Scan for the cell matching the given text and deliver its [x, y] coordinate at center. 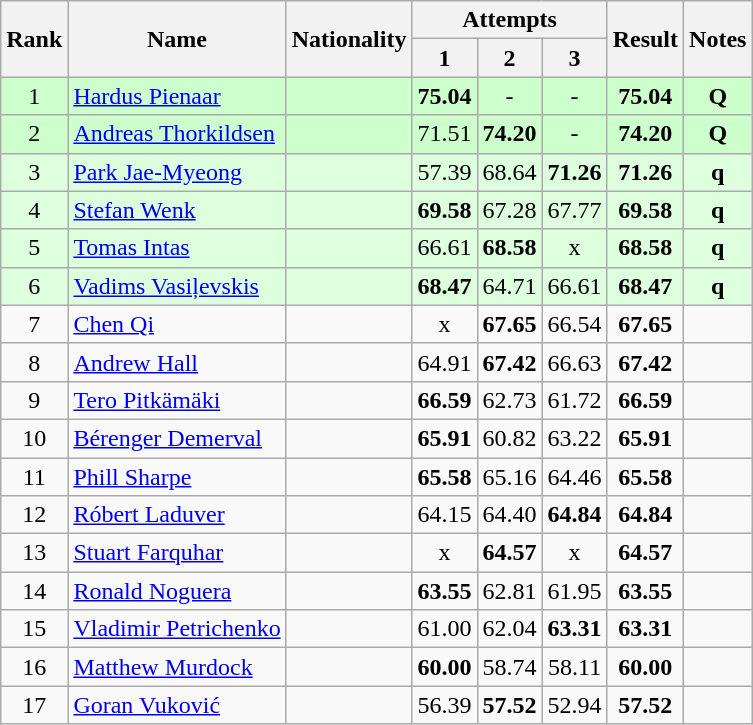
67.28 [510, 210]
Attempts [510, 20]
15 [34, 629]
Result [645, 39]
64.91 [444, 362]
60.82 [510, 438]
16 [34, 667]
66.54 [574, 324]
Goran Vuković [177, 705]
5 [34, 248]
8 [34, 362]
11 [34, 477]
Matthew Murdock [177, 667]
Tero Pitkämäki [177, 400]
Róbert Laduver [177, 515]
12 [34, 515]
Phill Sharpe [177, 477]
64.15 [444, 515]
Rank [34, 39]
71.51 [444, 134]
62.04 [510, 629]
13 [34, 553]
Andreas Thorkildsen [177, 134]
Vladimir Petrichenko [177, 629]
56.39 [444, 705]
61.72 [574, 400]
Park Jae-Myeong [177, 172]
Bérenger Demerval [177, 438]
57.39 [444, 172]
Andrew Hall [177, 362]
63.22 [574, 438]
Stuart Farquhar [177, 553]
65.16 [510, 477]
6 [34, 286]
Chen Qi [177, 324]
Vadims Vasiļevskis [177, 286]
67.77 [574, 210]
Name [177, 39]
66.63 [574, 362]
Nationality [349, 39]
Notes [718, 39]
9 [34, 400]
17 [34, 705]
14 [34, 591]
58.74 [510, 667]
58.11 [574, 667]
10 [34, 438]
62.81 [510, 591]
Tomas Intas [177, 248]
52.94 [574, 705]
61.95 [574, 591]
Stefan Wenk [177, 210]
62.73 [510, 400]
68.64 [510, 172]
61.00 [444, 629]
7 [34, 324]
Hardus Pienaar [177, 96]
64.46 [574, 477]
64.40 [510, 515]
64.71 [510, 286]
Ronald Noguera [177, 591]
4 [34, 210]
